Search for the cell housing the specified text and yield its (x, y) center coordinate. 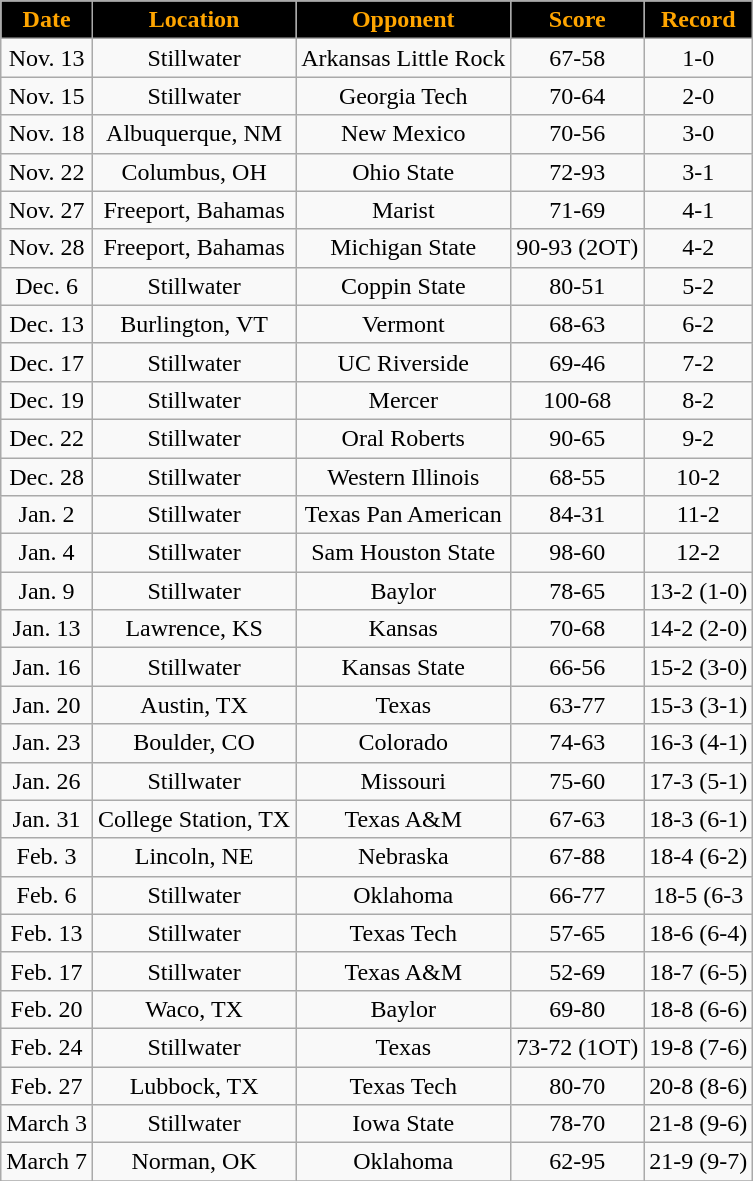
7-2 (698, 362)
Jan. 20 (47, 705)
Sam Houston State (404, 553)
Mercer (404, 400)
70-56 (578, 134)
Feb. 3 (47, 857)
69-46 (578, 362)
Western Illinois (404, 477)
Opponent (404, 20)
17-3 (5-1) (698, 781)
21-9 (9-7) (698, 1162)
Nebraska (404, 857)
Burlington, VT (194, 324)
Vermont (404, 324)
18-8 (6-6) (698, 1009)
Feb. 24 (47, 1047)
Lawrence, KS (194, 629)
67-88 (578, 857)
Lubbock, TX (194, 1085)
March 3 (47, 1124)
Dec. 6 (47, 286)
Michigan State (404, 248)
6-2 (698, 324)
19-8 (7-6) (698, 1047)
15-2 (3-0) (698, 667)
18-3 (6-1) (698, 819)
New Mexico (404, 134)
100-68 (578, 400)
80-70 (578, 1085)
Jan. 13 (47, 629)
70-68 (578, 629)
Lincoln, NE (194, 857)
84-31 (578, 515)
Score (578, 20)
71-69 (578, 210)
67-58 (578, 58)
11-2 (698, 515)
1-0 (698, 58)
Dec. 19 (47, 400)
Jan. 23 (47, 743)
18-4 (6-2) (698, 857)
Dec. 28 (47, 477)
Missouri (404, 781)
78-70 (578, 1124)
Jan. 31 (47, 819)
Feb. 27 (47, 1085)
75-60 (578, 781)
Dec. 22 (47, 438)
70-64 (578, 96)
73-72 (1OT) (578, 1047)
80-51 (578, 286)
Columbus, OH (194, 172)
Date (47, 20)
62-95 (578, 1162)
Nov. 18 (47, 134)
Feb. 6 (47, 895)
57-65 (578, 933)
74-63 (578, 743)
Record (698, 20)
Feb. 17 (47, 971)
72-93 (578, 172)
Kansas (404, 629)
67-63 (578, 819)
Norman, OK (194, 1162)
Jan. 2 (47, 515)
68-55 (578, 477)
90-93 (2OT) (578, 248)
78-65 (578, 591)
63-77 (578, 705)
Austin, TX (194, 705)
Dec. 17 (47, 362)
8-2 (698, 400)
Albuquerque, NM (194, 134)
14-2 (2-0) (698, 629)
Feb. 20 (47, 1009)
10-2 (698, 477)
Nov. 15 (47, 96)
16-3 (4-1) (698, 743)
9-2 (698, 438)
18-7 (6-5) (698, 971)
Ohio State (404, 172)
Jan. 16 (47, 667)
66-77 (578, 895)
Nov. 27 (47, 210)
College Station, TX (194, 819)
3-0 (698, 134)
5-2 (698, 286)
Nov. 22 (47, 172)
Kansas State (404, 667)
Texas Pan American (404, 515)
Marist (404, 210)
20-8 (8-6) (698, 1085)
Arkansas Little Rock (404, 58)
21-8 (9-6) (698, 1124)
UC Riverside (404, 362)
66-56 (578, 667)
52-69 (578, 971)
Oral Roberts (404, 438)
Dec. 13 (47, 324)
15-3 (3-1) (698, 705)
Location (194, 20)
Coppin State (404, 286)
Nov. 13 (47, 58)
Nov. 28 (47, 248)
March 7 (47, 1162)
Colorado (404, 743)
12-2 (698, 553)
68-63 (578, 324)
18-6 (6-4) (698, 933)
98-60 (578, 553)
69-80 (578, 1009)
Jan. 4 (47, 553)
Iowa State (404, 1124)
Jan. 26 (47, 781)
Boulder, CO (194, 743)
4-2 (698, 248)
90-65 (578, 438)
13-2 (1-0) (698, 591)
2-0 (698, 96)
Waco, TX (194, 1009)
3-1 (698, 172)
18-5 (6-3 (698, 895)
4-1 (698, 210)
Georgia Tech (404, 96)
Jan. 9 (47, 591)
Feb. 13 (47, 933)
